Locate the cell with the specified text and output its (X, Y) center coordinate. 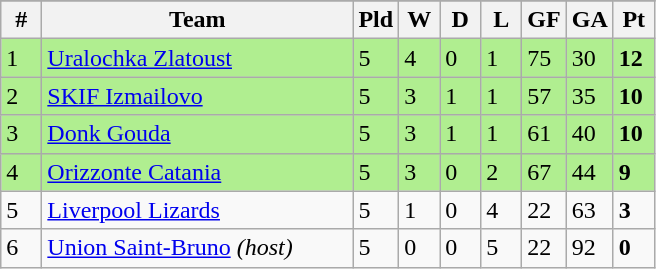
# (22, 20)
40 (590, 134)
12 (634, 58)
63 (590, 210)
D (460, 20)
Donk Gouda (198, 134)
6 (22, 248)
GF (544, 20)
61 (544, 134)
W (420, 20)
75 (544, 58)
L (502, 20)
57 (544, 96)
92 (590, 248)
9 (634, 172)
SKIF Izmailovo (198, 96)
Team (198, 20)
Uralochka Zlatoust (198, 58)
GA (590, 20)
Liverpool Lizards (198, 210)
67 (544, 172)
Pt (634, 20)
Union Saint-Bruno (host) (198, 248)
35 (590, 96)
Orizzonte Catania (198, 172)
30 (590, 58)
Pld (376, 20)
44 (590, 172)
